Find where the given text appears and provide that cell's center as (X, Y) coordinate. 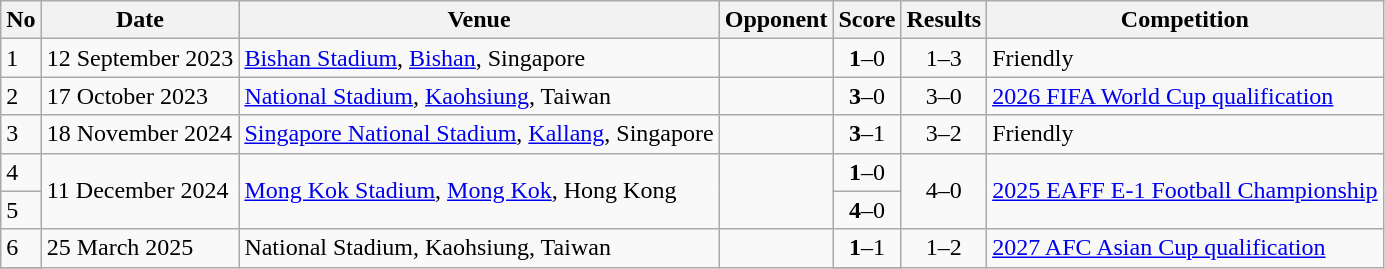
Opponent (776, 20)
11 December 2024 (140, 191)
18 November 2024 (140, 134)
1–3 (944, 58)
Mong Kok Stadium, Mong Kok, Hong Kong (479, 191)
2027 AFC Asian Cup qualification (1185, 248)
Bishan Stadium, Bishan, Singapore (479, 58)
2025 EAFF E-1 Football Championship (1185, 191)
3 (21, 134)
No (21, 20)
5 (21, 210)
3–1 (867, 134)
1–2 (944, 248)
Score (867, 20)
1–1 (867, 248)
3–2 (944, 134)
6 (21, 248)
Competition (1185, 20)
Singapore National Stadium, Kallang, Singapore (479, 134)
2026 FIFA World Cup qualification (1185, 96)
1 (21, 58)
2 (21, 96)
Results (944, 20)
12 September 2023 (140, 58)
Date (140, 20)
Venue (479, 20)
17 October 2023 (140, 96)
25 March 2025 (140, 248)
4 (21, 172)
